From the cell containing the given text, extract its center point as [X, Y] coordinate. 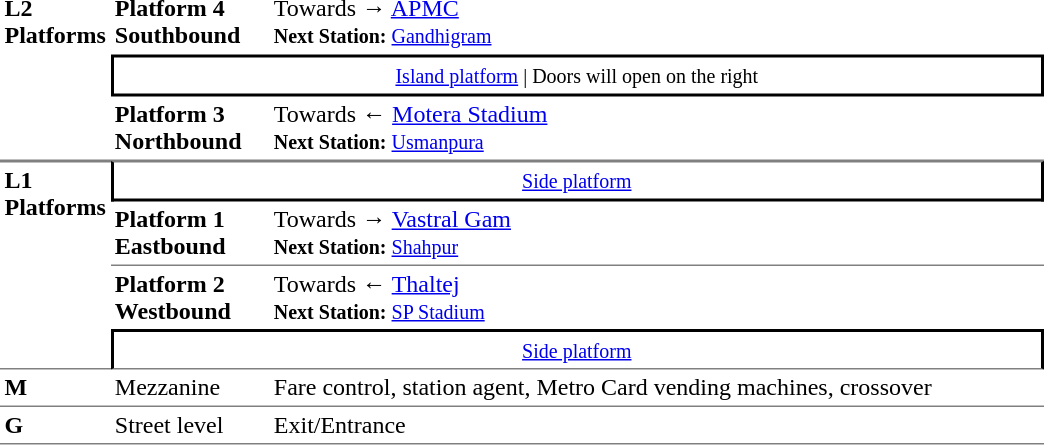
M [55, 388]
Street level [190, 426]
G [55, 426]
L1Platforms [55, 265]
Island platform | Doors will open on the right [576, 75]
Fare control, station agent, Metro Card vending machines, crossover [656, 388]
Platform 1Eastbound [190, 234]
Platform 2Westbound [190, 298]
Towards ← ThaltejNext Station: SP Stadium [656, 298]
Platform 3Northbound [190, 128]
Towards → Vastral GamNext Station: Shahpur [656, 234]
Towards ← Motera StadiumNext Station: Usmanpura [656, 128]
Mezzanine [190, 388]
Exit/Entrance [656, 426]
